Extract the [X, Y] coordinate from the center of the cell holding the provided text.  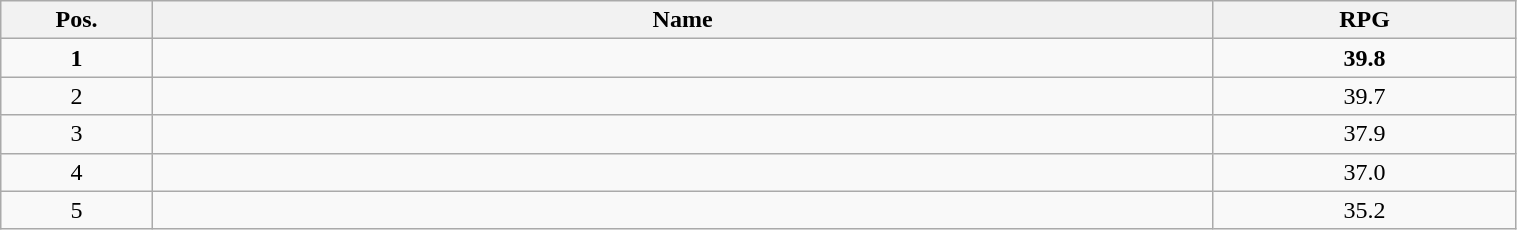
5 [77, 210]
4 [77, 172]
3 [77, 134]
39.7 [1364, 96]
35.2 [1364, 210]
1 [77, 58]
37.0 [1364, 172]
Pos. [77, 20]
2 [77, 96]
37.9 [1364, 134]
39.8 [1364, 58]
RPG [1364, 20]
Name [682, 20]
